Locate the cell with the specified text and output its [X, Y] center coordinate. 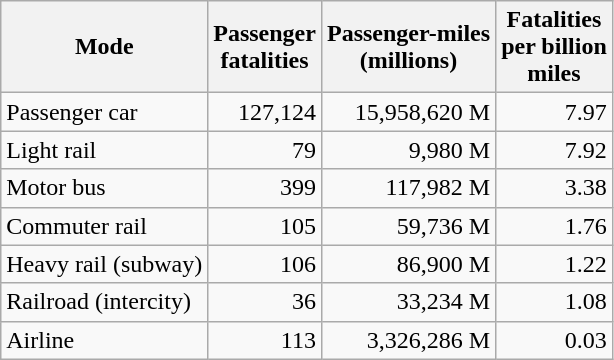
Mode [104, 47]
Airline [104, 340]
Passengerfatalities [265, 47]
15,958,620 M [408, 112]
1.08 [554, 302]
106 [265, 264]
3.38 [554, 188]
79 [265, 150]
117,982 M [408, 188]
Light rail [104, 150]
127,124 [265, 112]
113 [265, 340]
Passenger-miles(millions) [408, 47]
33,234 M [408, 302]
59,736 M [408, 226]
3,326,286 M [408, 340]
9,980 M [408, 150]
Heavy rail (subway) [104, 264]
Railroad (intercity) [104, 302]
36 [265, 302]
Passenger car [104, 112]
86,900 M [408, 264]
7.92 [554, 150]
Fatalitiesper billion miles [554, 47]
1.76 [554, 226]
1.22 [554, 264]
399 [265, 188]
105 [265, 226]
Commuter rail [104, 226]
0.03 [554, 340]
7.97 [554, 112]
Motor bus [104, 188]
